Search for the cell housing the specified text and yield its [X, Y] center coordinate. 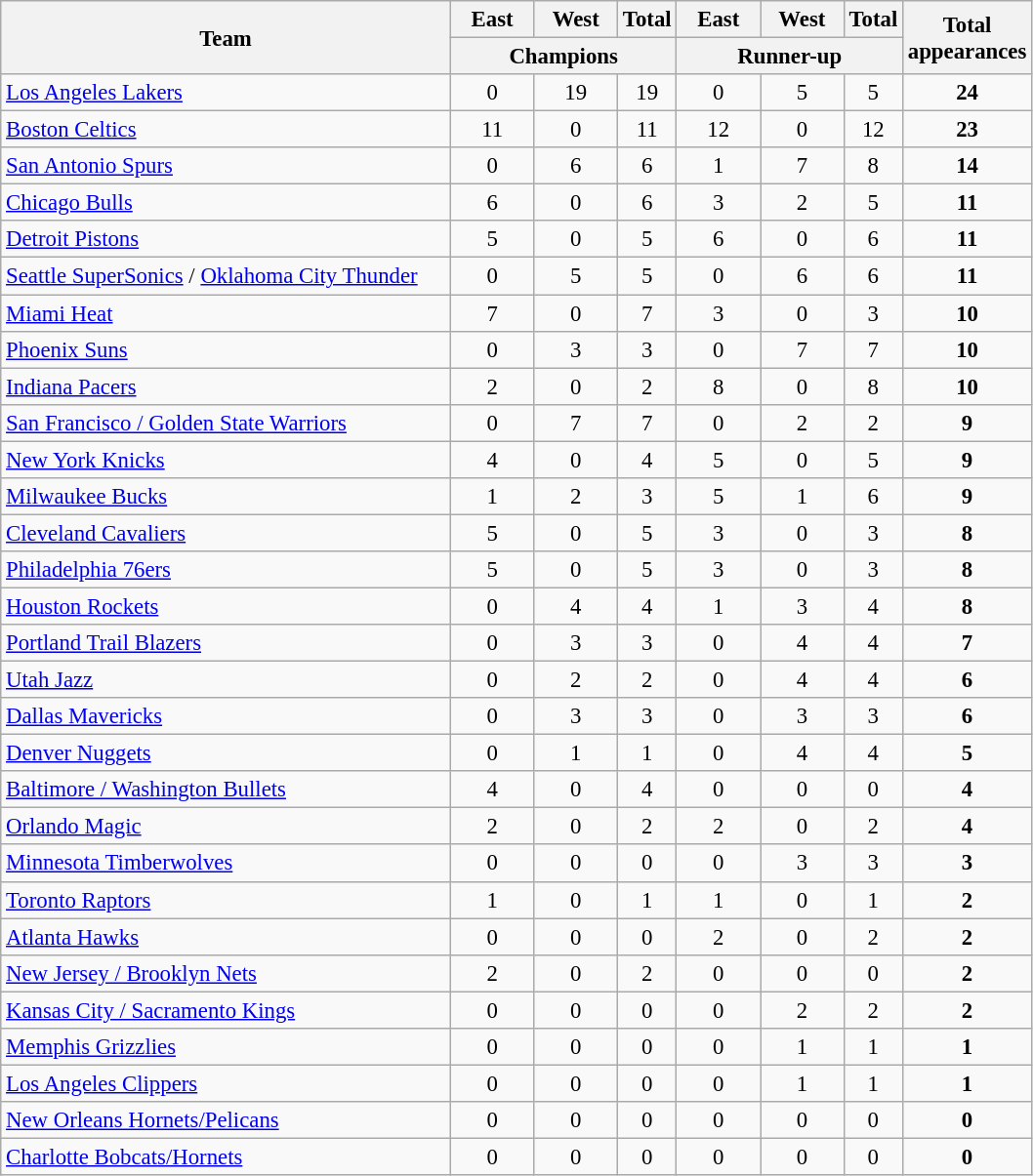
Team [227, 37]
Atlanta Hawks [227, 937]
Charlotte Bobcats/Hornets [227, 1156]
Dallas Mavericks [227, 716]
Portland Trail Blazers [227, 643]
Seattle SuperSonics / Oklahoma City Thunder [227, 276]
Champions [563, 57]
Kansas City / Sacramento Kings [227, 1010]
Los Angeles Clippers [227, 1083]
New York Knicks [227, 460]
Indiana Pacers [227, 386]
Runner-up [790, 57]
Baltimore / Washington Bullets [227, 790]
Totalappearances [968, 37]
Cleveland Cavaliers [227, 533]
Minnesota Timberwolves [227, 864]
Toronto Raptors [227, 900]
23 [968, 130]
Orlando Magic [227, 827]
Denver Nuggets [227, 753]
Detroit Pistons [227, 239]
New Orleans Hornets/Pelicans [227, 1120]
Los Angeles Lakers [227, 93]
24 [968, 93]
Utah Jazz [227, 680]
San Francisco / Golden State Warriors [227, 423]
Miami Heat [227, 313]
Philadelphia 76ers [227, 570]
14 [968, 166]
Boston Celtics [227, 130]
Chicago Bulls [227, 203]
Phoenix Suns [227, 349]
New Jersey / Brooklyn Nets [227, 973]
Memphis Grizzlies [227, 1047]
San Antonio Spurs [227, 166]
Milwaukee Bucks [227, 497]
Houston Rockets [227, 606]
